For the text-containing cell, return its midpoint in (x, y) coordinate format. 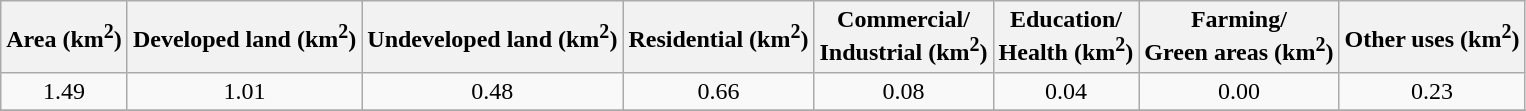
Education/ Health (km2) (1066, 37)
Farming/ Green areas (km2) (1239, 37)
Residential (km2) (718, 37)
Commercial/ Industrial (km2) (904, 37)
0.08 (904, 91)
Developed land (km2) (244, 37)
1.49 (64, 91)
0.48 (492, 91)
Undeveloped land (km2) (492, 37)
0.00 (1239, 91)
Area (km2) (64, 37)
0.23 (1432, 91)
Other uses (km2) (1432, 37)
0.04 (1066, 91)
0.66 (718, 91)
1.01 (244, 91)
